Search for the cell housing the specified text and yield its [X, Y] center coordinate. 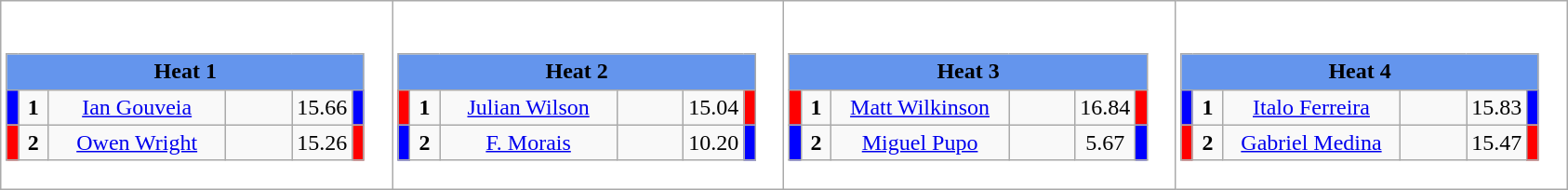
Heat 2 [577, 72]
Heat 1 1 Ian Gouveia 15.66 2 Owen Wright 15.26 [197, 95]
15.83 [1497, 107]
Italo Ferreira [1311, 107]
15.47 [1497, 142]
Heat 3 1 Matt Wilkinson 16.84 2 Miguel Pupo 5.67 [980, 95]
16.84 [1105, 107]
Miguel Pupo [921, 142]
Gabriel Medina [1311, 142]
Ian Gouveia [138, 107]
Heat 4 1 Italo Ferreira 15.83 2 Gabriel Medina 15.47 [1371, 95]
Heat 2 1 Julian Wilson 15.04 2 F. Morais 10.20 [588, 95]
15.26 [322, 142]
Julian Wilson [528, 107]
5.67 [1105, 142]
Heat 3 [968, 72]
Heat 4 [1360, 72]
Owen Wright [138, 142]
15.04 [714, 107]
F. Morais [528, 142]
10.20 [714, 142]
Matt Wilkinson [921, 107]
15.66 [322, 107]
Heat 1 [185, 72]
